From the cell containing the given text, extract its center point as [x, y] coordinate. 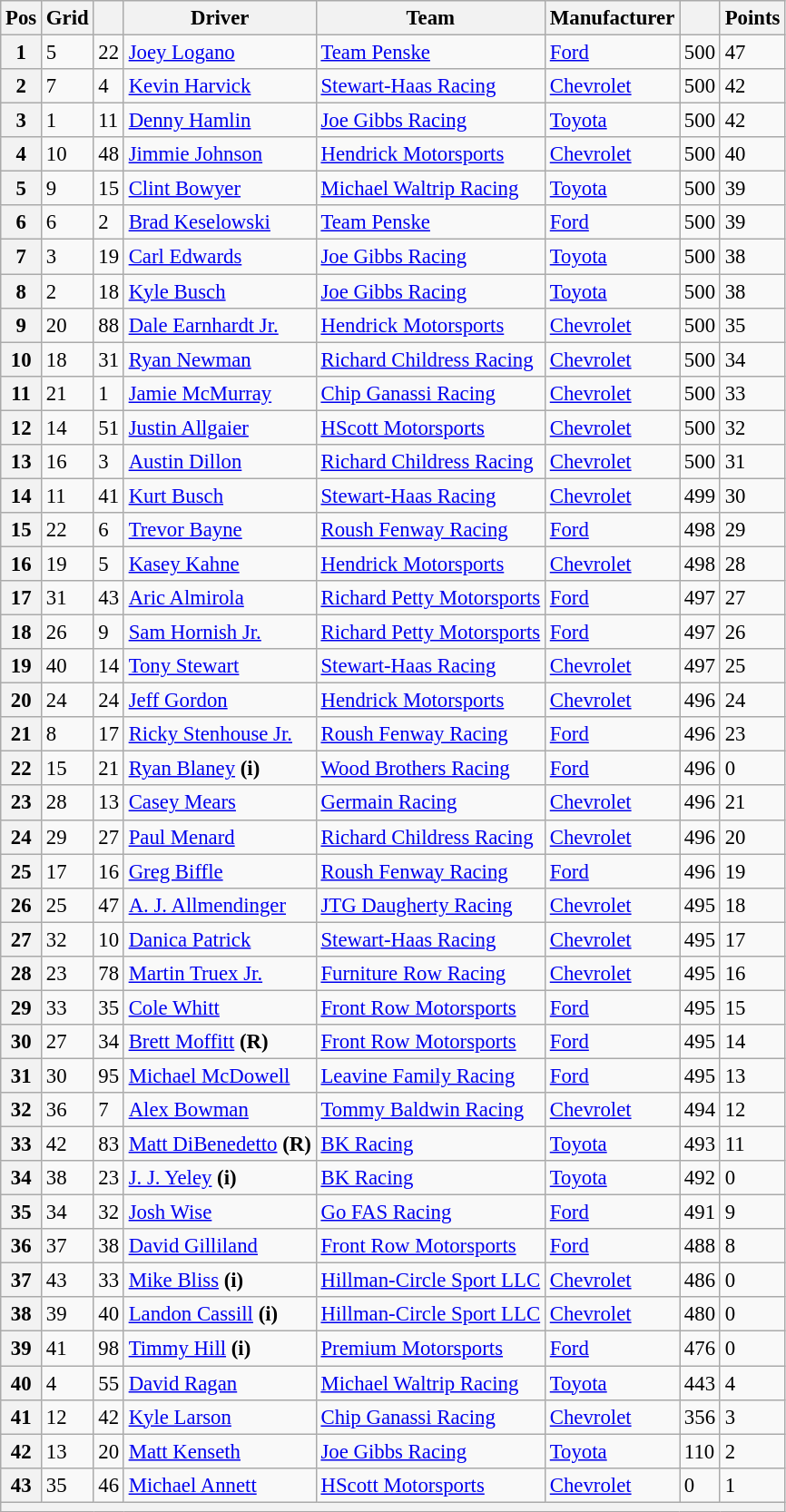
Joey Logano [220, 53]
Tommy Baldwin Racing [430, 1110]
486 [701, 1281]
494 [701, 1110]
Josh Wise [220, 1213]
Kyle Busch [220, 291]
Aric Almirola [220, 598]
Martin Truex Jr. [220, 974]
110 [701, 1451]
Timmy Hill (i) [220, 1349]
J. J. Yeley (i) [220, 1178]
A. J. Allmendinger [220, 905]
Landon Cassill (i) [220, 1315]
Jimmie Johnson [220, 154]
98 [109, 1349]
48 [109, 154]
493 [701, 1144]
Mike Bliss (i) [220, 1281]
Cole Whitt [220, 1007]
Germain Racing [430, 803]
Team [430, 18]
51 [109, 427]
JTG Daugherty Racing [430, 905]
Danica Patrick [220, 939]
Justin Allgaier [220, 427]
Clint Bowyer [220, 189]
Kevin Harvick [220, 86]
Kurt Busch [220, 496]
Paul Menard [220, 837]
Tony Stewart [220, 666]
Ryan Blaney (i) [220, 769]
Go FAS Racing [430, 1213]
Furniture Row Racing [430, 974]
Matt Kenseth [220, 1451]
Sam Hornish Jr. [220, 633]
Brad Keselowski [220, 222]
Dale Earnhardt Jr. [220, 325]
Greg Biffle [220, 871]
Kasey Kahne [220, 564]
443 [701, 1383]
492 [701, 1178]
Michael Annett [220, 1485]
Matt DiBenedetto (R) [220, 1144]
Driver [220, 18]
Ricky Stenhouse Jr. [220, 734]
480 [701, 1315]
Casey Mears [220, 803]
Ryan Newman [220, 359]
Alex Bowman [220, 1110]
Pos [22, 18]
78 [109, 974]
Brett Moffitt (R) [220, 1042]
499 [701, 496]
83 [109, 1144]
55 [109, 1383]
88 [109, 325]
476 [701, 1349]
Premium Motorsports [430, 1349]
Denny Hamlin [220, 121]
Jeff Gordon [220, 701]
Trevor Bayne [220, 530]
46 [109, 1485]
David Gilliland [220, 1246]
Leavine Family Racing [430, 1075]
Points [752, 18]
Austin Dillon [220, 462]
David Ragan [220, 1383]
356 [701, 1417]
Wood Brothers Racing [430, 769]
Manufacturer [612, 18]
Kyle Larson [220, 1417]
Carl Edwards [220, 257]
Grid [67, 18]
491 [701, 1213]
Jamie McMurray [220, 393]
488 [701, 1246]
Michael McDowell [220, 1075]
95 [109, 1075]
